Find where the given text appears and provide that cell's center as (X, Y) coordinate. 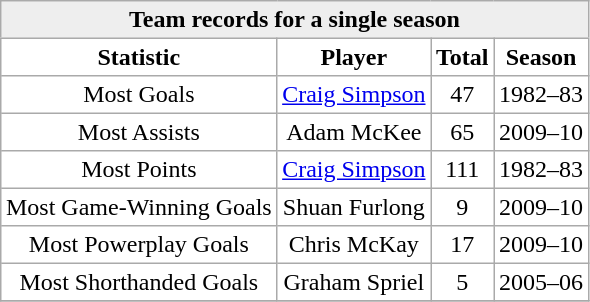
Season (541, 57)
Statistic (139, 57)
Team records for a single season (294, 20)
111 (462, 170)
2005–06 (541, 282)
9 (462, 207)
5 (462, 282)
Graham Spriel (354, 282)
Chris McKay (354, 245)
Most Game-Winning Goals (139, 207)
Most Powerplay Goals (139, 245)
Total (462, 57)
Adam McKee (354, 132)
65 (462, 132)
Most Shorthanded Goals (139, 282)
17 (462, 245)
Shuan Furlong (354, 207)
Player (354, 57)
47 (462, 95)
Most Points (139, 170)
Most Goals (139, 95)
Most Assists (139, 132)
